Provide the (x, y) coordinate of the cell's center where the given text is located.  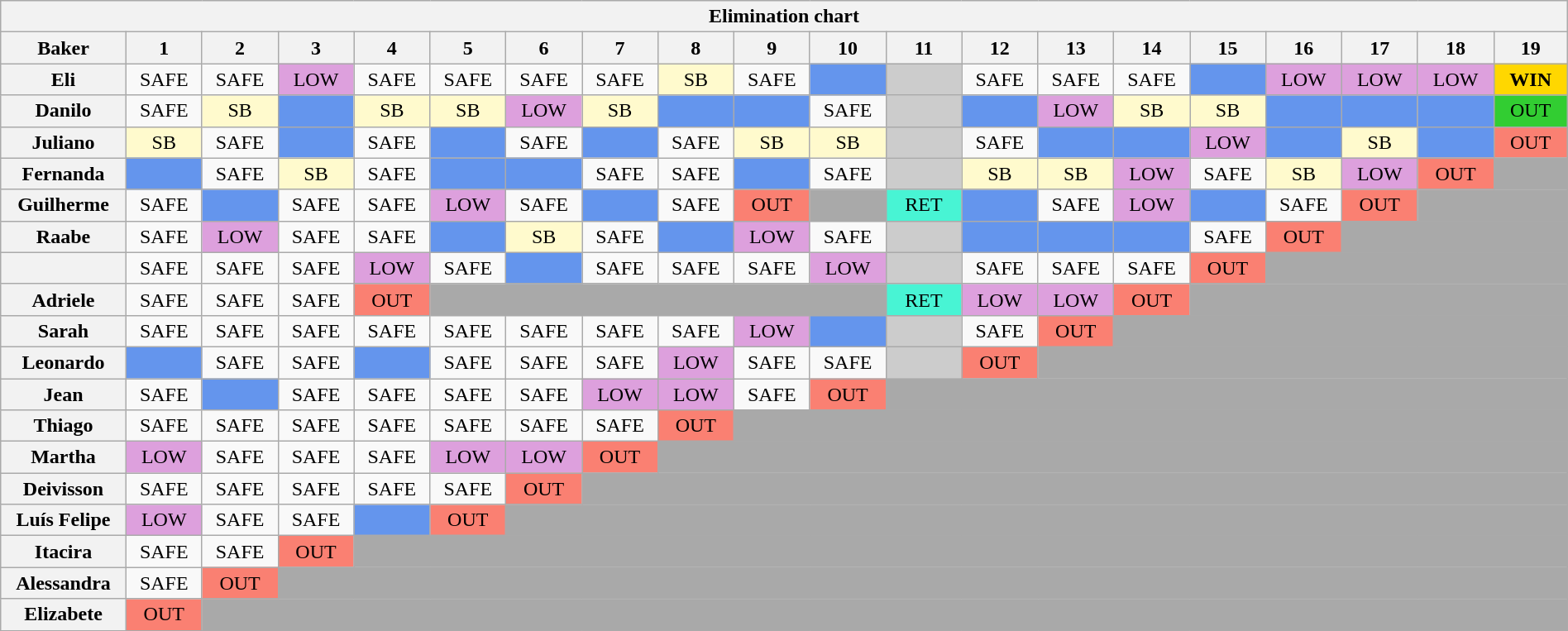
5 (468, 48)
Elimination chart (784, 17)
Thiago (64, 426)
19 (1530, 48)
1 (164, 48)
Martha (64, 457)
Fernanda (64, 174)
15 (1228, 48)
8 (696, 48)
Elizabete (64, 614)
14 (1152, 48)
16 (1303, 48)
Raabe (64, 237)
Alessandra (64, 583)
7 (620, 48)
Guilherme (64, 205)
10 (848, 48)
18 (1456, 48)
Itacira (64, 552)
Baker (64, 48)
3 (316, 48)
9 (772, 48)
4 (392, 48)
13 (1076, 48)
Eli (64, 79)
Juliano (64, 142)
11 (924, 48)
12 (1000, 48)
Deivisson (64, 489)
6 (544, 48)
Sarah (64, 331)
Leonardo (64, 362)
Luís Felipe (64, 520)
17 (1379, 48)
2 (240, 48)
Jean (64, 394)
Adriele (64, 299)
Danilo (64, 111)
WIN (1530, 79)
